Determine the (X, Y) coordinate at the center of the cell enclosing the given text.  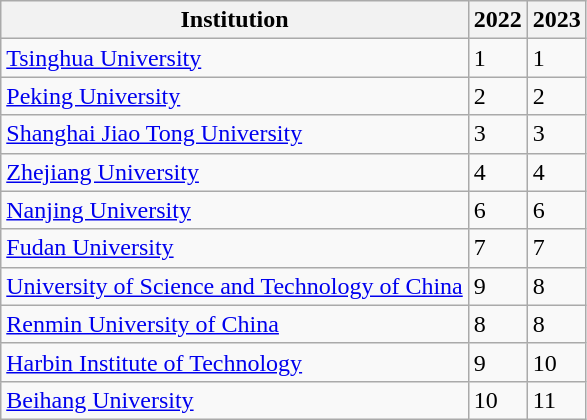
University of Science and Technology of China (235, 286)
Beihang University (235, 400)
Peking University (235, 96)
Shanghai Jiao Tong University (235, 134)
Renmin University of China (235, 324)
Nanjing University (235, 210)
11 (556, 400)
Fudan University (235, 248)
2023 (556, 20)
Institution (235, 20)
2022 (498, 20)
Tsinghua University (235, 58)
Zhejiang University (235, 172)
Harbin Institute of Technology (235, 362)
